Return [X, Y] of the center of cell containing provided text 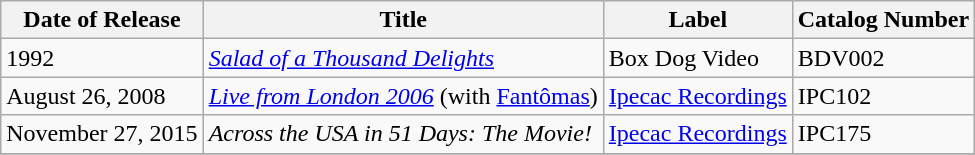
Salad of a Thousand Delights [403, 58]
August 26, 2008 [102, 96]
IPC175 [883, 134]
Across the USA in 51 Days: The Movie! [403, 134]
Date of Release [102, 20]
Label [698, 20]
IPC102 [883, 96]
Box Dog Video [698, 58]
Catalog Number [883, 20]
BDV002 [883, 58]
November 27, 2015 [102, 134]
Title [403, 20]
1992 [102, 58]
Live from London 2006 (with Fantômas) [403, 96]
